Return (X, Y) of the center of cell containing provided text 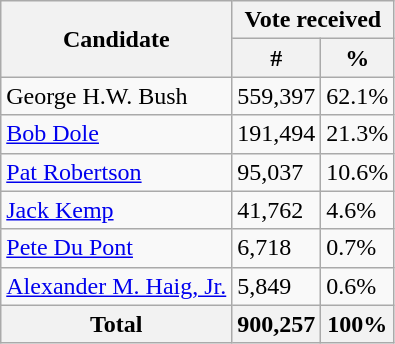
Total (116, 324)
5,849 (276, 286)
559,397 (276, 96)
0.7% (358, 248)
Vote received (313, 20)
10.6% (358, 172)
George H.W. Bush (116, 96)
95,037 (276, 172)
6,718 (276, 248)
Candidate (116, 39)
4.6% (358, 210)
% (358, 58)
Pete Du Pont (116, 248)
41,762 (276, 210)
0.6% (358, 286)
900,257 (276, 324)
Jack Kemp (116, 210)
# (276, 58)
21.3% (358, 134)
100% (358, 324)
Alexander M. Haig, Jr. (116, 286)
Pat Robertson (116, 172)
62.1% (358, 96)
Bob Dole (116, 134)
191,494 (276, 134)
